Return (x, y) of the center of cell containing provided text 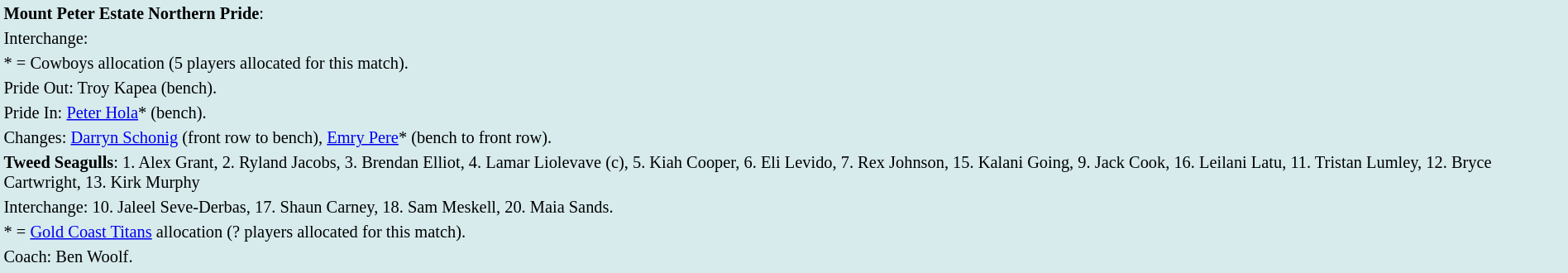
Mount Peter Estate Northern Pride: (784, 13)
Changes: Darryn Schonig (front row to bench), Emry Pere* (bench to front row). (784, 137)
Interchange: (784, 38)
* = Gold Coast Titans allocation (? players allocated for this match). (784, 232)
Pride In: Peter Hola* (bench). (784, 113)
Pride Out: Troy Kapea (bench). (784, 88)
* = Cowboys allocation (5 players allocated for this match). (784, 63)
Interchange: 10. Jaleel Seve-Derbas, 17. Shaun Carney, 18. Sam Meskell, 20. Maia Sands. (784, 207)
Coach: Ben Woolf. (784, 256)
